Provide the (x, y) coordinate of the cell's center where the given text is located.  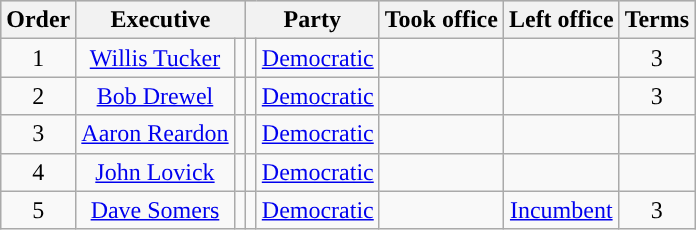
5 (38, 210)
1 (38, 58)
Order (38, 20)
Incumbent (561, 210)
2 (38, 96)
Took office (441, 20)
Executive (160, 20)
Party (312, 20)
Aaron Reardon (155, 134)
Bob Drewel (155, 96)
Dave Somers (155, 210)
Terms (657, 20)
John Lovick (155, 172)
Willis Tucker (155, 58)
Left office (561, 20)
4 (38, 172)
